Pinpoint the cell where the given text exists, returning its [x, y] midpoint coordinate. 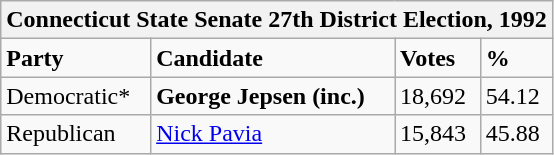
% [516, 58]
Party [76, 58]
Connecticut State Senate 27th District Election, 1992 [277, 20]
Democratic* [76, 96]
Republican [76, 134]
Candidate [273, 58]
54.12 [516, 96]
George Jepsen (inc.) [273, 96]
45.88 [516, 134]
15,843 [438, 134]
Nick Pavia [273, 134]
18,692 [438, 96]
Votes [438, 58]
